Pinpoint the cell where the given text exists, returning its [X, Y] midpoint coordinate. 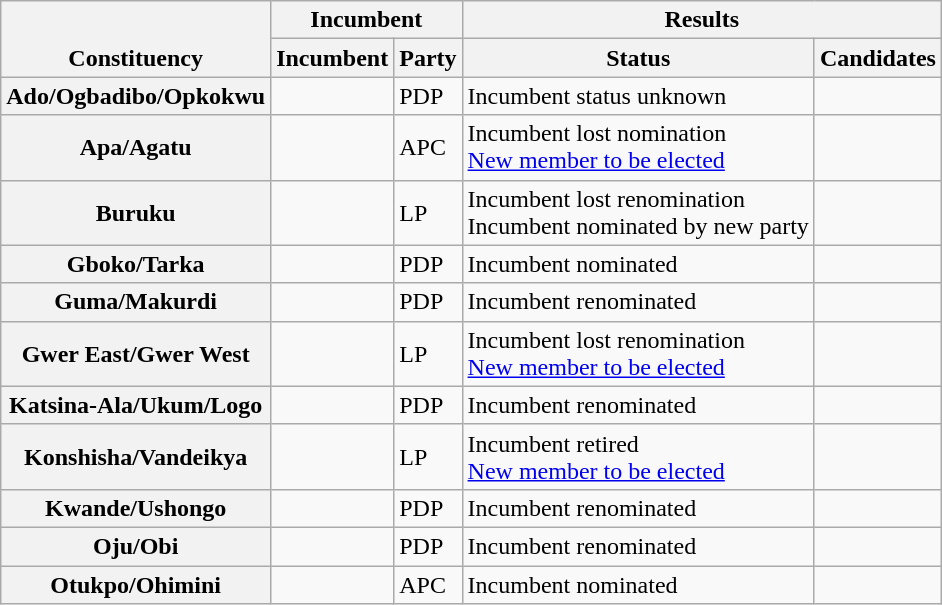
Incumbent retiredNew member to be elected [638, 456]
Results [702, 20]
Gwer East/Gwer West [136, 354]
Otukpo/Ohimini [136, 585]
Apa/Agatu [136, 148]
Incumbent lost renominationNew member to be elected [638, 354]
Katsina-Ala/Ukum/Logo [136, 405]
Ado/Ogbadibo/Opkokwu [136, 96]
Oju/Obi [136, 546]
Incumbent status unknown [638, 96]
Candidates [878, 58]
Konshisha/Vandeikya [136, 456]
Kwande/Ushongo [136, 508]
Incumbent lost nominationNew member to be elected [638, 148]
Gboko/Tarka [136, 264]
Status [638, 58]
Constituency [136, 39]
Guma/Makurdi [136, 302]
Buruku [136, 212]
Incumbent lost renominationIncumbent nominated by new party [638, 212]
Party [428, 58]
